Determine the [X, Y] coordinate at the center of the cell enclosing the given text.  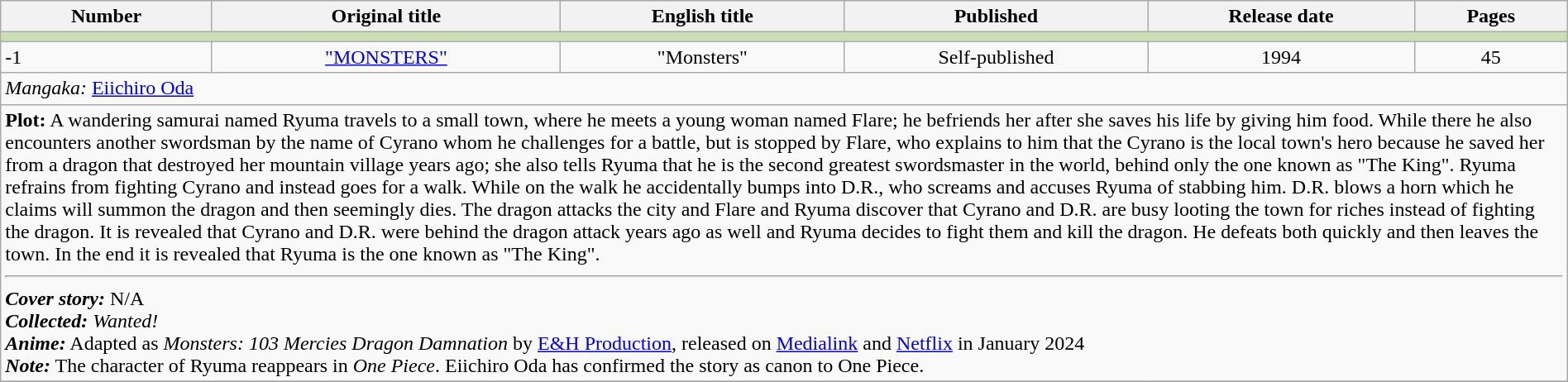
English title [702, 17]
Original title [385, 17]
Mangaka: Eiichiro Oda [784, 88]
Number [107, 17]
1994 [1282, 57]
45 [1490, 57]
"Monsters" [702, 57]
Self-published [996, 57]
Release date [1282, 17]
-1 [107, 57]
"MONSTERS" [385, 57]
Published [996, 17]
Pages [1490, 17]
